Output the [x, y] coordinate of the center of the cell containing the given text.  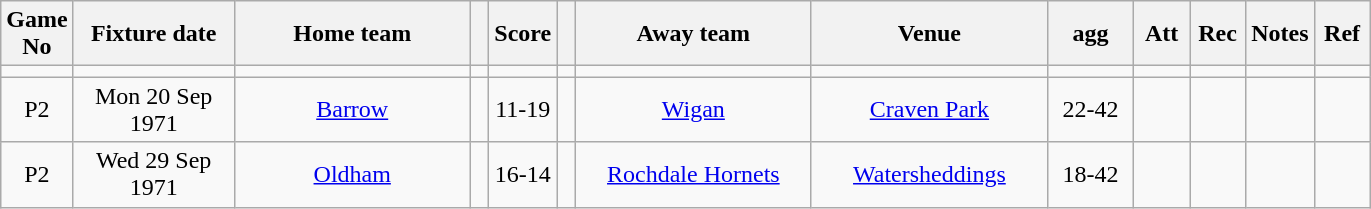
22-42 [1090, 110]
Craven Park [929, 110]
Fixture date [154, 34]
Score [523, 34]
Watersheddings [929, 174]
Venue [929, 34]
16-14 [523, 174]
Mon 20 Sep 1971 [154, 110]
Wed 29 Sep 1971 [154, 174]
11-19 [523, 110]
Ref [1342, 34]
Game No [37, 34]
Rec [1218, 34]
Oldham [352, 174]
18-42 [1090, 174]
Notes [1280, 34]
Att [1162, 34]
Away team [693, 34]
Rochdale Hornets [693, 174]
Home team [352, 34]
Wigan [693, 110]
Barrow [352, 110]
agg [1090, 34]
